Find where the given text appears and provide that cell's center as (X, Y) coordinate. 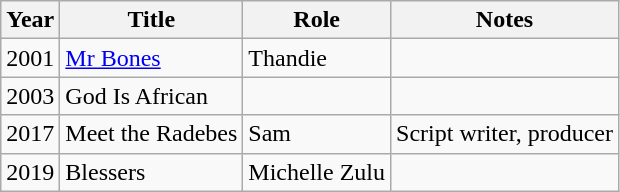
God Is African (152, 96)
Title (152, 20)
Sam (317, 134)
Mr Bones (152, 58)
Blessers (152, 172)
Year (30, 20)
Michelle Zulu (317, 172)
2017 (30, 134)
2001 (30, 58)
2003 (30, 96)
Meet the Radebes (152, 134)
Role (317, 20)
Script writer, producer (505, 134)
2019 (30, 172)
Notes (505, 20)
Thandie (317, 58)
